From the cell containing the given text, extract its center point as (X, Y) coordinate. 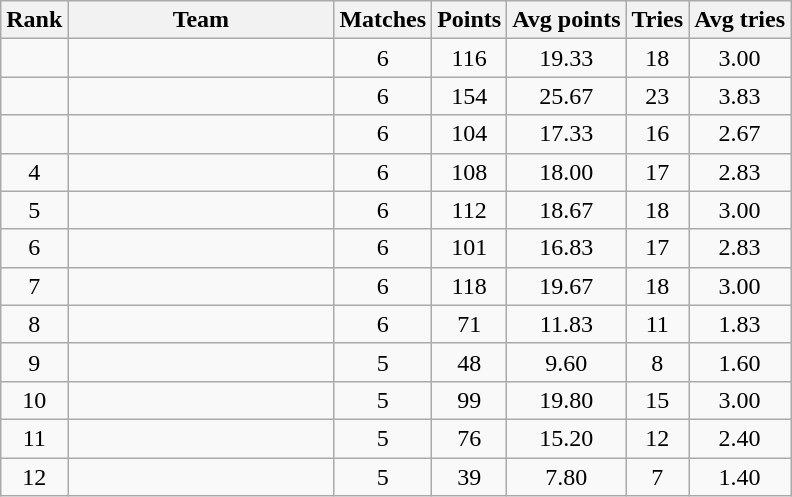
4 (34, 172)
99 (470, 400)
11.83 (566, 324)
9.60 (566, 362)
1.40 (740, 477)
112 (470, 210)
Rank (34, 20)
15 (658, 400)
48 (470, 362)
2.40 (740, 438)
Team (201, 20)
76 (470, 438)
39 (470, 477)
25.67 (566, 96)
9 (34, 362)
19.80 (566, 400)
1.83 (740, 324)
108 (470, 172)
Avg points (566, 20)
15.20 (566, 438)
19.67 (566, 286)
16.83 (566, 248)
18.00 (566, 172)
2.67 (740, 134)
10 (34, 400)
Points (470, 20)
16 (658, 134)
18.67 (566, 210)
104 (470, 134)
19.33 (566, 58)
17.33 (566, 134)
116 (470, 58)
Matches (383, 20)
3.83 (740, 96)
118 (470, 286)
71 (470, 324)
154 (470, 96)
23 (658, 96)
1.60 (740, 362)
101 (470, 248)
Avg tries (740, 20)
Tries (658, 20)
7.80 (566, 477)
